Provide the (X, Y) coordinate of the cell's center where the given text is located.  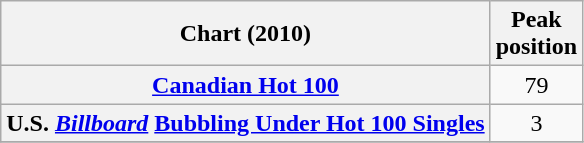
3 (536, 123)
Peakposition (536, 34)
79 (536, 85)
Canadian Hot 100 (246, 85)
Chart (2010) (246, 34)
U.S. Billboard Bubbling Under Hot 100 Singles (246, 123)
